From the cell containing the given text, extract its center point as (X, Y) coordinate. 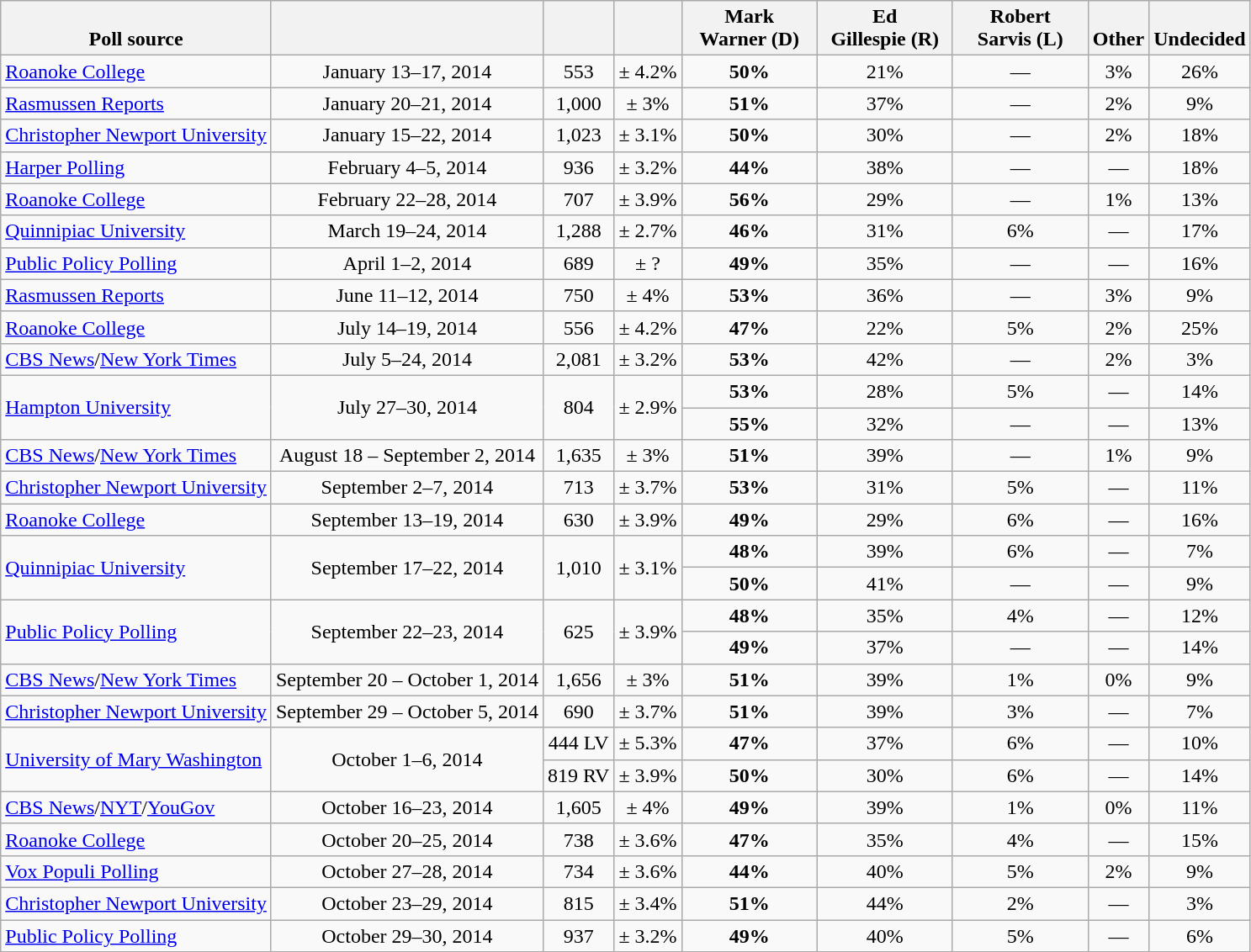
Hampton University (136, 407)
25% (1200, 327)
36% (885, 295)
January 13–17, 2014 (407, 71)
January 20–21, 2014 (407, 103)
July 5–24, 2014 (407, 359)
55% (749, 423)
October 27–28, 2014 (407, 871)
± 3.4% (648, 903)
March 19–24, 2014 (407, 231)
1,605 (578, 807)
630 (578, 520)
September 2–7, 2014 (407, 488)
October 16–23, 2014 (407, 807)
July 27–30, 2014 (407, 407)
September 20 – October 1, 2014 (407, 680)
September 29 – October 5, 2014 (407, 711)
38% (885, 167)
October 29–30, 2014 (407, 936)
56% (749, 199)
September 22–23, 2014 (407, 632)
750 (578, 295)
689 (578, 263)
September 17–22, 2014 (407, 568)
1,010 (578, 568)
± 2.9% (648, 407)
February 4–5, 2014 (407, 167)
22% (885, 327)
June 11–12, 2014 (407, 295)
15% (1200, 839)
April 1–2, 2014 (407, 263)
± 2.7% (648, 231)
815 (578, 903)
1,656 (578, 680)
CBS News/NYT/YouGov (136, 807)
July 14–19, 2014 (407, 327)
444 LV (578, 743)
28% (885, 391)
46% (749, 231)
734 (578, 871)
October 23–29, 2014 (407, 903)
Undecided (1200, 29)
± 5.3% (648, 743)
RobertSarvis (L) (1020, 29)
October 20–25, 2014 (407, 839)
556 (578, 327)
42% (885, 359)
41% (885, 584)
October 1–6, 2014 (407, 759)
2,081 (578, 359)
1,023 (578, 135)
± ? (648, 263)
EdGillespie (R) (885, 29)
August 18 – September 2, 2014 (407, 456)
10% (1200, 743)
Vox Populi Polling (136, 871)
625 (578, 632)
713 (578, 488)
32% (885, 423)
MarkWarner (D) (749, 29)
937 (578, 936)
1,288 (578, 231)
Harper Polling (136, 167)
January 15–22, 2014 (407, 135)
1,000 (578, 103)
738 (578, 839)
819 RV (578, 775)
690 (578, 711)
553 (578, 71)
September 13–19, 2014 (407, 520)
21% (885, 71)
1,635 (578, 456)
26% (1200, 71)
University of Mary Washington (136, 759)
12% (1200, 616)
February 22–28, 2014 (407, 199)
804 (578, 407)
17% (1200, 231)
707 (578, 199)
936 (578, 167)
Other (1118, 29)
Poll source (136, 29)
